For the text-containing cell, return its midpoint in (X, Y) coordinate format. 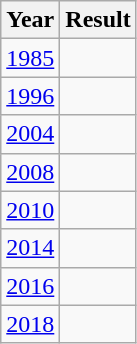
2008 (30, 172)
2010 (30, 210)
2014 (30, 248)
1985 (30, 58)
Year (30, 20)
Result (98, 20)
2016 (30, 286)
2018 (30, 324)
2004 (30, 134)
1996 (30, 96)
